Return the (X, Y) coordinate for the center point of the cell that contains the specified text.  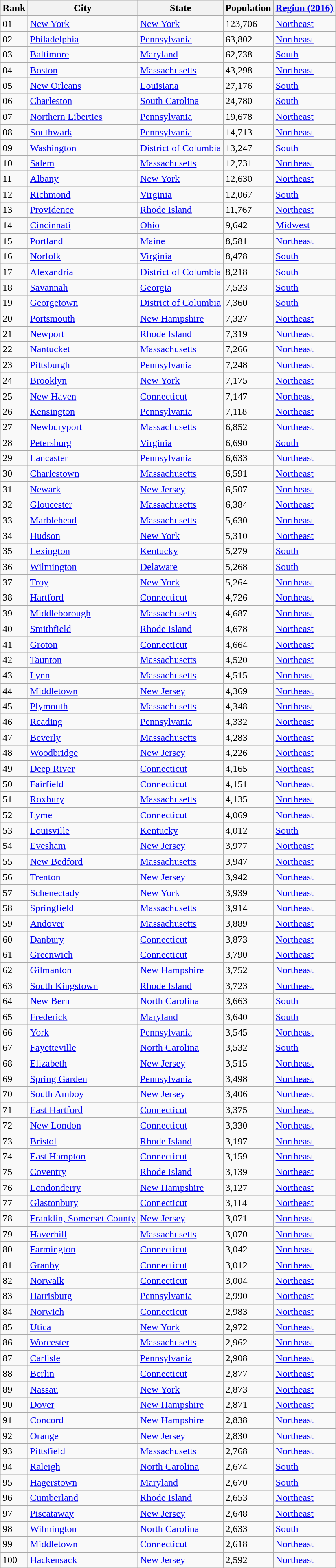
Haverhill (83, 1234)
Groton (83, 644)
2,873 (248, 1389)
22 (14, 349)
Elizabeth (83, 1063)
Richmond (83, 194)
2,653 (248, 1498)
Piscataway (83, 1513)
7,266 (248, 349)
3,127 (248, 1188)
3,873 (248, 939)
Woodbridge (83, 753)
48 (14, 753)
Franklin, Somerset County (83, 1219)
60 (14, 939)
3,114 (248, 1203)
2,592 (248, 1560)
12,731 (248, 163)
98 (14, 1529)
03 (14, 55)
4,012 (248, 830)
4,687 (248, 613)
09 (14, 148)
Troy (83, 582)
7,360 (248, 303)
New London (83, 1125)
Salem (83, 163)
86 (14, 1343)
8,218 (248, 272)
Nassau (83, 1389)
57 (14, 892)
40 (14, 629)
2,962 (248, 1343)
City (83, 8)
East Hartford (83, 1110)
33 (14, 520)
Alexandria (83, 272)
89 (14, 1389)
Hudson (83, 536)
81 (14, 1265)
12,067 (248, 194)
Petersburg (83, 442)
Lynn (83, 675)
55 (14, 861)
15 (14, 241)
63,802 (248, 39)
Northern Liberties (83, 117)
Albany (83, 179)
11,767 (248, 210)
95 (14, 1482)
Fayetteville (83, 1048)
2,648 (248, 1513)
3,375 (248, 1110)
2,674 (248, 1467)
14 (14, 225)
2,908 (248, 1358)
100 (14, 1560)
16 (14, 256)
Southwark (83, 132)
8,581 (248, 241)
52 (14, 815)
68 (14, 1063)
3,977 (248, 846)
State (180, 8)
66 (14, 1032)
2,768 (248, 1451)
Pittsburgh (83, 365)
Harrisburg (83, 1296)
6,384 (248, 505)
2,670 (248, 1482)
Region (2016) (305, 8)
Midwest (305, 225)
6,507 (248, 489)
23 (14, 365)
3,406 (248, 1094)
Newport (83, 334)
3,640 (248, 1017)
62,738 (248, 55)
7,327 (248, 318)
3,889 (248, 923)
4,520 (248, 660)
New Orleans (83, 86)
07 (14, 117)
Lyme (83, 815)
Pittsfield (83, 1451)
45 (14, 707)
6,690 (248, 442)
49 (14, 769)
3,515 (248, 1063)
5,310 (248, 536)
Population (248, 8)
42 (14, 660)
5,268 (248, 567)
2,633 (248, 1529)
3,139 (248, 1172)
85 (14, 1327)
7,523 (248, 287)
88 (14, 1374)
Middleborough (83, 613)
29 (14, 458)
4,069 (248, 815)
2,990 (248, 1296)
3,498 (248, 1079)
Londonderry (83, 1188)
96 (14, 1498)
02 (14, 39)
Hartford (83, 598)
27,176 (248, 86)
Springfield (83, 908)
32 (14, 505)
24 (14, 380)
Gilmanton (83, 970)
Georgetown (83, 303)
4,135 (248, 799)
Carlisle (83, 1358)
Providence (83, 210)
Trenton (83, 877)
3,330 (248, 1125)
21 (14, 334)
Worcester (83, 1343)
35 (14, 551)
93 (14, 1451)
Brooklyn (83, 380)
04 (14, 70)
6,591 (248, 474)
5,630 (248, 520)
79 (14, 1234)
123,706 (248, 24)
3,159 (248, 1156)
13 (14, 210)
Louisiana (180, 86)
4,332 (248, 722)
Reading (83, 722)
4,664 (248, 644)
92 (14, 1435)
Norwalk (83, 1281)
4,348 (248, 707)
06 (14, 101)
25 (14, 396)
43 (14, 675)
4,283 (248, 738)
3,532 (248, 1048)
24,780 (248, 101)
90 (14, 1405)
8,478 (248, 256)
New Bern (83, 1001)
77 (14, 1203)
39 (14, 613)
Deep River (83, 769)
Baltimore (83, 55)
37 (14, 582)
5,264 (248, 582)
3,663 (248, 1001)
3,042 (248, 1250)
Norwich (83, 1312)
South Kingstown (83, 986)
2,871 (248, 1405)
3,070 (248, 1234)
3,723 (248, 986)
Gloucester (83, 505)
Fairfield (83, 784)
34 (14, 536)
2,838 (248, 1420)
19 (14, 303)
05 (14, 86)
43,298 (248, 70)
73 (14, 1141)
Cumberland (83, 1498)
5,279 (248, 551)
6,852 (248, 427)
2,618 (248, 1544)
6,633 (248, 458)
Philadelphia (83, 39)
Louisville (83, 830)
Lexington (83, 551)
2,877 (248, 1374)
Portsmouth (83, 318)
44 (14, 691)
31 (14, 489)
Marblehead (83, 520)
83 (14, 1296)
56 (14, 877)
69 (14, 1079)
54 (14, 846)
South Amboy (83, 1094)
Smithfield (83, 629)
41 (14, 644)
91 (14, 1420)
36 (14, 567)
99 (14, 1544)
58 (14, 908)
3,752 (248, 970)
3,004 (248, 1281)
East Hampton (83, 1156)
Berlin (83, 1374)
80 (14, 1250)
Evesham (83, 846)
84 (14, 1312)
08 (14, 132)
12 (14, 194)
Charlestown (83, 474)
26 (14, 411)
Kensington (83, 411)
4,515 (248, 675)
Charleston (83, 101)
4,678 (248, 629)
4,226 (248, 753)
38 (14, 598)
46 (14, 722)
Dover (83, 1405)
67 (14, 1048)
9,642 (248, 225)
2,983 (248, 1312)
Hagerstown (83, 1482)
50 (14, 784)
Delaware (180, 567)
Plymouth (83, 707)
Nantucket (83, 349)
Washington (83, 148)
65 (14, 1017)
Newburyport (83, 427)
10 (14, 163)
27 (14, 427)
Ohio (180, 225)
7,319 (248, 334)
3,947 (248, 861)
Taunton (83, 660)
Portland (83, 241)
3,545 (248, 1032)
South Carolina (180, 101)
3,914 (248, 908)
7,118 (248, 411)
14,713 (248, 132)
20 (14, 318)
Maine (180, 241)
7,248 (248, 365)
7,175 (248, 380)
3,942 (248, 877)
Bristol (83, 1141)
17 (14, 272)
3,790 (248, 955)
Frederick (83, 1017)
Glastonbury (83, 1203)
Orange (83, 1435)
51 (14, 799)
Beverly (83, 738)
97 (14, 1513)
28 (14, 442)
Boston (83, 70)
Raleigh (83, 1467)
3,197 (248, 1141)
Roxbury (83, 799)
Greenwich (83, 955)
74 (14, 1156)
75 (14, 1172)
Rank (14, 8)
3,071 (248, 1219)
3,012 (248, 1265)
59 (14, 923)
47 (14, 738)
Granby (83, 1265)
Norfolk (83, 256)
4,151 (248, 784)
82 (14, 1281)
Utica (83, 1327)
2,830 (248, 1435)
York (83, 1032)
4,165 (248, 769)
Andover (83, 923)
11 (14, 179)
94 (14, 1467)
New Haven (83, 396)
Georgia (180, 287)
Coventry (83, 1172)
70 (14, 1094)
New Bedford (83, 861)
13,247 (248, 148)
30 (14, 474)
4,369 (248, 691)
Danbury (83, 939)
72 (14, 1125)
7,147 (248, 396)
18 (14, 287)
2,972 (248, 1327)
3,939 (248, 892)
64 (14, 1001)
4,726 (248, 598)
Cincinnati (83, 225)
12,630 (248, 179)
76 (14, 1188)
87 (14, 1358)
Spring Garden (83, 1079)
53 (14, 830)
Savannah (83, 287)
61 (14, 955)
Schenectady (83, 892)
78 (14, 1219)
Lancaster (83, 458)
62 (14, 970)
71 (14, 1110)
Newark (83, 489)
19,678 (248, 117)
Farmington (83, 1250)
63 (14, 986)
Hackensack (83, 1560)
01 (14, 24)
Concord (83, 1420)
